Capture the cell that displays the provided text and extract its [x, y] central coordinate. 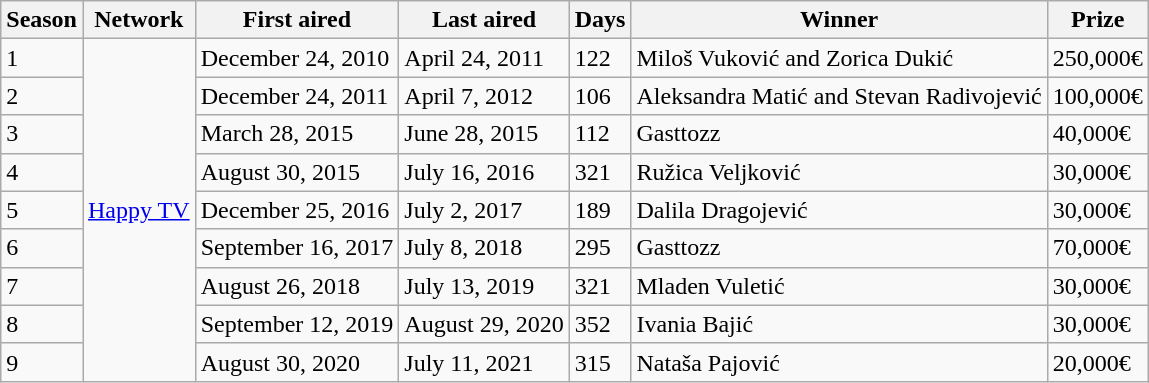
August 30, 2015 [297, 172]
122 [600, 58]
August 29, 2020 [484, 324]
189 [600, 210]
December 24, 2011 [297, 96]
Prize [1098, 20]
Miloš Vuković and Zorica Dukić [839, 58]
Winner [839, 20]
352 [600, 324]
3 [42, 134]
Nataša Pajović [839, 362]
March 28, 2015 [297, 134]
6 [42, 248]
Happy TV [138, 210]
1 [42, 58]
Network [138, 20]
295 [600, 248]
Last aired [484, 20]
April 24, 2011 [484, 58]
July 2, 2017 [484, 210]
December 25, 2016 [297, 210]
First aired [297, 20]
106 [600, 96]
112 [600, 134]
5 [42, 210]
July 8, 2018 [484, 248]
100,000€ [1098, 96]
9 [42, 362]
Dalila Dragojević [839, 210]
September 16, 2017 [297, 248]
Ivania Bajić [839, 324]
40,000€ [1098, 134]
August 30, 2020 [297, 362]
7 [42, 286]
Mladen Vuletić [839, 286]
April 7, 2012 [484, 96]
July 16, 2016 [484, 172]
Days [600, 20]
315 [600, 362]
July 11, 2021 [484, 362]
July 13, 2019 [484, 286]
August 26, 2018 [297, 286]
December 24, 2010 [297, 58]
June 28, 2015 [484, 134]
70,000€ [1098, 248]
8 [42, 324]
Ružica Veljković [839, 172]
20,000€ [1098, 362]
250,000€ [1098, 58]
Aleksandra Matić and Stevan Radivojević [839, 96]
4 [42, 172]
2 [42, 96]
September 12, 2019 [297, 324]
Season [42, 20]
